From the cell containing the given text, extract its center point as [x, y] coordinate. 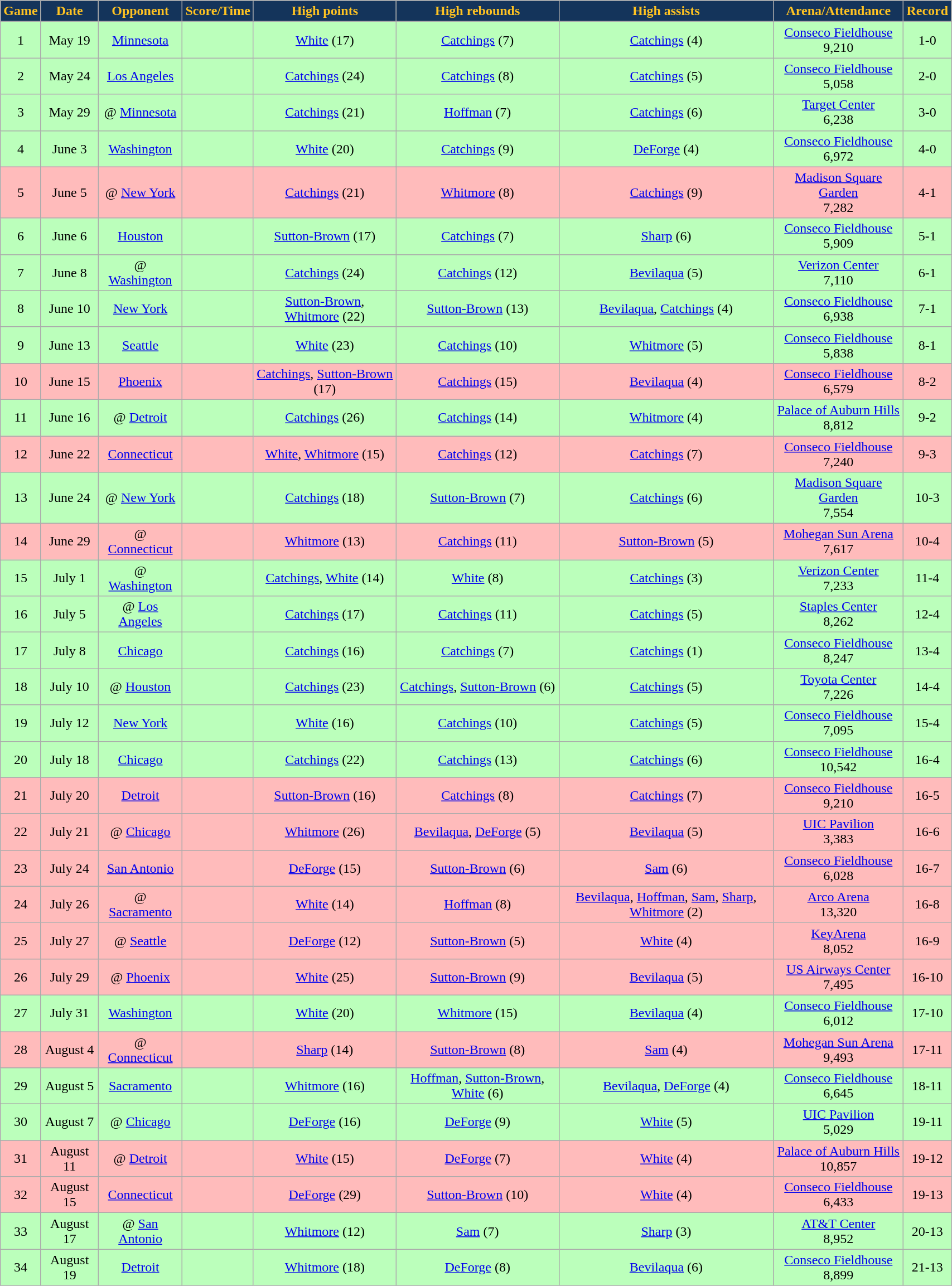
Whitmore (4) [666, 417]
17 [21, 650]
Los Angeles [141, 76]
Mohegan Sun Arena 7,617 [839, 542]
18-11 [927, 1086]
1-0 [927, 40]
24 [21, 905]
AT&T Center 8,952 [839, 1231]
DeForge (15) [325, 868]
Catchings (23) [325, 687]
DeForge (7) [477, 1159]
Bevilaqua (6) [666, 1267]
White (17) [325, 40]
Whitmore (5) [666, 345]
9-2 [927, 417]
4 [21, 148]
16-5 [927, 795]
@ Sacramento [141, 905]
8-2 [927, 381]
July 5 [69, 615]
14-4 [927, 687]
25 [21, 940]
1 [21, 40]
4-0 [927, 148]
Seattle [141, 345]
Bevilaqua, DeForge (5) [477, 832]
Game [21, 11]
19-13 [927, 1195]
July 26 [69, 905]
Conseco Fieldhouse 5,058 [839, 76]
13-4 [927, 650]
Catchings (18) [325, 498]
White (16) [325, 723]
Sutton-Brown (6) [477, 868]
17-11 [927, 1050]
Sam (4) [666, 1050]
Conseco Fieldhouse 5,838 [839, 345]
31 [21, 1159]
7 [21, 272]
Whitmore (13) [325, 542]
Whitmore (12) [325, 1231]
Target Center 6,238 [839, 113]
Sutton-Brown (16) [325, 795]
Hoffman (8) [477, 905]
White (8) [477, 578]
June 29 [69, 542]
Staples Center 8,262 [839, 615]
11 [21, 417]
White (23) [325, 345]
White (5) [666, 1122]
@ Houston [141, 687]
May 19 [69, 40]
Verizon Center 7,233 [839, 578]
16-7 [927, 868]
Sacramento [141, 1086]
Sutton-Brown (13) [477, 309]
DeForge (29) [325, 1195]
Catchings (14) [477, 417]
2-0 [927, 76]
July 29 [69, 977]
Date [69, 11]
Verizon Center 7,110 [839, 272]
10-3 [927, 498]
July 27 [69, 940]
13 [21, 498]
Conseco Fieldhouse 8,899 [839, 1267]
August 17 [69, 1231]
June 8 [69, 272]
July 31 [69, 1013]
@ Phoenix [141, 977]
August 19 [69, 1267]
Bevilaqua, Hoffman, Sam, Sharp, Whitmore (2) [666, 905]
High assists [666, 11]
Phoenix [141, 381]
19 [21, 723]
July 8 [69, 650]
@ Seattle [141, 940]
4-1 [927, 192]
19-11 [927, 1122]
3 [21, 113]
Palace of Auburn Hills 8,812 [839, 417]
Catchings (1) [666, 650]
Bevilaqua, DeForge (4) [666, 1086]
DeForge (16) [325, 1122]
June 15 [69, 381]
Sutton-Brown (9) [477, 977]
Houston [141, 236]
Arco Arena 13,320 [839, 905]
10 [21, 381]
KeyArena 8,052 [839, 940]
July 21 [69, 832]
Palace of Auburn Hills 10,857 [839, 1159]
16-4 [927, 760]
11-4 [927, 578]
Catchings, White (14) [325, 578]
12-4 [927, 615]
Mohegan Sun Arena 9,493 [839, 1050]
32 [21, 1195]
9-3 [927, 454]
6-1 [927, 272]
20 [21, 760]
Sutton-Brown (10) [477, 1195]
Hoffman (7) [477, 113]
White (14) [325, 905]
Conseco Fieldhouse 6,012 [839, 1013]
May 24 [69, 76]
28 [21, 1050]
Sam (6) [666, 868]
DeForge (12) [325, 940]
21-13 [927, 1267]
22 [21, 832]
June 24 [69, 498]
Sam (7) [477, 1231]
Conseco Fieldhouse 6,028 [839, 868]
34 [21, 1267]
Sutton-Brown (17) [325, 236]
May 29 [69, 113]
June 6 [69, 236]
26 [21, 977]
19-12 [927, 1159]
2 [21, 76]
White (15) [325, 1159]
15 [21, 578]
July 18 [69, 760]
Catchings (4) [666, 40]
August 5 [69, 1086]
Minnesota [141, 40]
15-4 [927, 723]
6 [21, 236]
8-1 [927, 345]
High points [325, 11]
17-10 [927, 1013]
US Airways Center 7,495 [839, 977]
Catchings (17) [325, 615]
Conseco Fieldhouse 6,433 [839, 1195]
San Antonio [141, 868]
June 3 [69, 148]
Sharp (3) [666, 1231]
June 22 [69, 454]
White, Whitmore (15) [325, 454]
Whitmore (15) [477, 1013]
Whitmore (18) [325, 1267]
July 20 [69, 795]
16-6 [927, 832]
Madison Square Garden 7,554 [839, 498]
High rebounds [477, 11]
29 [21, 1086]
Catchings (3) [666, 578]
Score/Time [218, 11]
Conseco Fieldhouse 7,095 [839, 723]
July 1 [69, 578]
Catchings (15) [477, 381]
Record [927, 11]
June 13 [69, 345]
DeForge (4) [666, 148]
August 7 [69, 1122]
July 12 [69, 723]
June 10 [69, 309]
Conseco Fieldhouse 6,938 [839, 309]
12 [21, 454]
21 [21, 795]
27 [21, 1013]
Arena/Attendance [839, 11]
10-4 [927, 542]
Catchings (16) [325, 650]
UIC Pavilion 5,029 [839, 1122]
9 [21, 345]
Sutton-Brown, Whitmore (22) [325, 309]
Toyota Center 7,226 [839, 687]
Opponent [141, 11]
@ San Antonio [141, 1231]
Conseco Fieldhouse 8,247 [839, 650]
UIC Pavilion 3,383 [839, 832]
5 [21, 192]
8 [21, 309]
23 [21, 868]
@ Minnesota [141, 113]
Bevilaqua, Catchings (4) [666, 309]
Sutton-Brown (7) [477, 498]
Catchings (13) [477, 760]
20-13 [927, 1231]
16-10 [927, 977]
August 4 [69, 1050]
August 15 [69, 1195]
Whitmore (8) [477, 192]
Conseco Fieldhouse 10,542 [839, 760]
Conseco Fieldhouse 6,645 [839, 1086]
Conseco Fieldhouse 6,972 [839, 148]
5-1 [927, 236]
White (25) [325, 977]
18 [21, 687]
16-9 [927, 940]
Catchings, Sutton-Brown (17) [325, 381]
@ Los Angeles [141, 615]
7-1 [927, 309]
Catchings (26) [325, 417]
16-8 [927, 905]
DeForge (9) [477, 1122]
16 [21, 615]
30 [21, 1122]
Whitmore (26) [325, 832]
3-0 [927, 113]
DeForge (8) [477, 1267]
33 [21, 1231]
July 24 [69, 868]
Catchings (22) [325, 760]
Conseco Fieldhouse 7,240 [839, 454]
Madison Square Garden 7,282 [839, 192]
Sutton-Brown (8) [477, 1050]
Sharp (6) [666, 236]
August 11 [69, 1159]
June 16 [69, 417]
Hoffman, Sutton-Brown, White (6) [477, 1086]
Whitmore (16) [325, 1086]
June 5 [69, 192]
14 [21, 542]
Conseco Fieldhouse 6,579 [839, 381]
July 10 [69, 687]
Catchings, Sutton-Brown (6) [477, 687]
Conseco Fieldhouse 5,909 [839, 236]
Sharp (14) [325, 1050]
